From the cell containing the given text, extract its center point as [X, Y] coordinate. 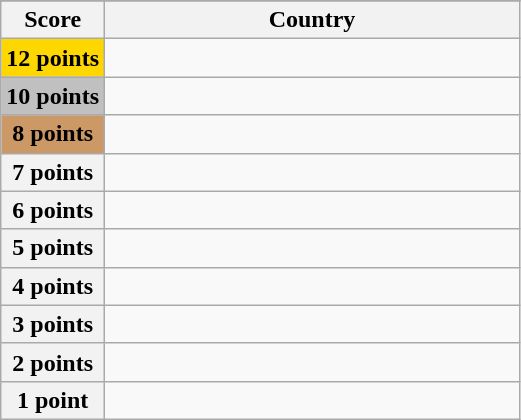
Country [312, 20]
5 points [53, 248]
Score [53, 20]
1 point [53, 400]
3 points [53, 324]
4 points [53, 286]
7 points [53, 172]
2 points [53, 362]
10 points [53, 96]
6 points [53, 210]
12 points [53, 58]
8 points [53, 134]
